Extract the (X, Y) coordinate from the center of the cell holding the provided text.  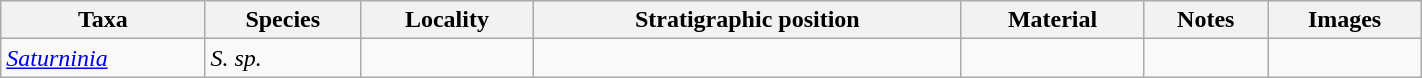
Taxa (103, 20)
Images (1344, 20)
Species (283, 20)
Locality (448, 20)
Notes (1206, 20)
Material (1052, 20)
S. sp. (283, 58)
Stratigraphic position (747, 20)
Saturninia (103, 58)
